Identify which cell holds the provided text, then report its [x, y] central coordinate. 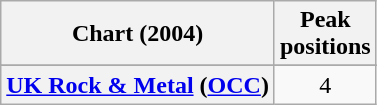
Chart (2004) [138, 34]
4 [325, 85]
Peakpositions [325, 34]
UK Rock & Metal (OCC) [138, 85]
